Determine the [x, y] coordinate at the center of the cell enclosing the given text.  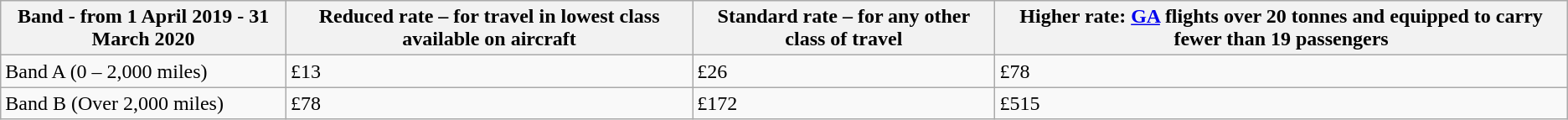
£26 [844, 71]
Standard rate – for any other class of travel [844, 29]
Higher rate: GA flights over 20 tonnes and equipped to carry fewer than 19 passengers [1282, 29]
Band B (Over 2,000 miles) [144, 103]
£172 [844, 103]
Band - from 1 April 2019 - 31 March 2020 [144, 29]
£13 [489, 71]
Band A (0 – 2,000 miles) [144, 71]
Reduced rate – for travel in lowest class available on aircraft [489, 29]
£515 [1282, 103]
